Return the [X, Y] coordinate for the center point of the cell that contains the specified text.  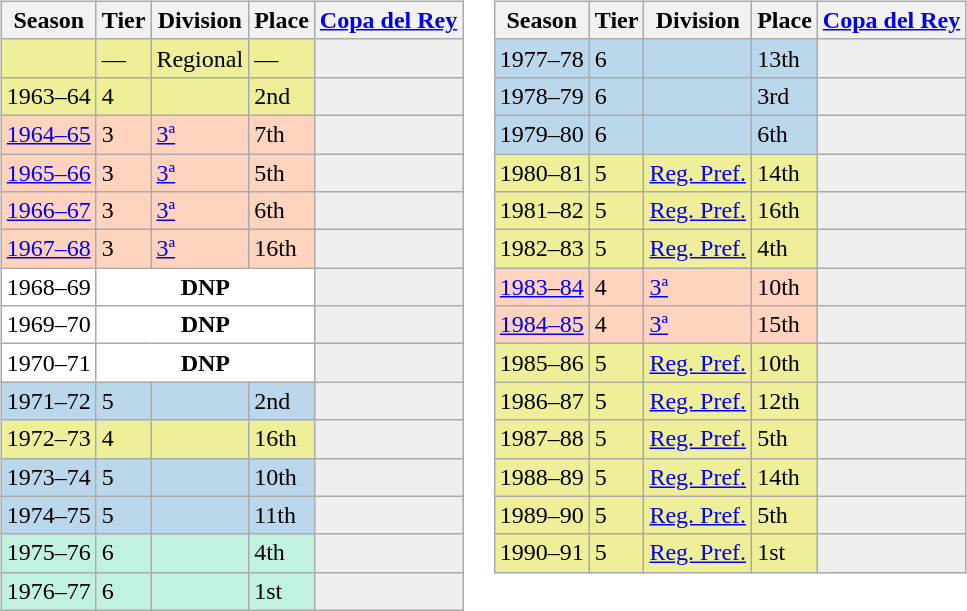
Regional [200, 58]
3rd [785, 96]
1971–72 [48, 401]
1975–76 [48, 553]
1986–87 [542, 401]
15th [785, 325]
1988–89 [542, 477]
1985–86 [542, 363]
11th [282, 515]
1984–85 [542, 325]
1970–71 [48, 363]
1968–69 [48, 287]
1976–77 [48, 591]
1969–70 [48, 325]
1972–73 [48, 439]
1964–65 [48, 134]
1973–74 [48, 477]
1980–81 [542, 173]
1989–90 [542, 515]
1990–91 [542, 553]
1981–82 [542, 211]
1979–80 [542, 134]
1982–83 [542, 249]
1983–84 [542, 287]
1963–64 [48, 96]
1967–68 [48, 249]
12th [785, 401]
1977–78 [542, 58]
1974–75 [48, 515]
13th [785, 58]
1965–66 [48, 173]
1978–79 [542, 96]
1966–67 [48, 211]
1987–88 [542, 439]
7th [282, 134]
